Return [x, y] of the center of cell containing provided text 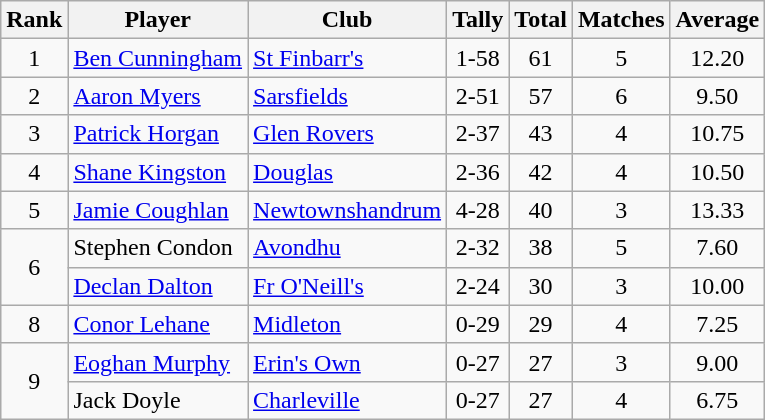
2-32 [478, 248]
Aaron Myers [158, 96]
Rank [34, 20]
12.20 [718, 58]
42 [541, 172]
Charleville [348, 400]
10.00 [718, 286]
6.75 [718, 400]
7.60 [718, 248]
Ben Cunningham [158, 58]
10.50 [718, 172]
1 [34, 58]
2-51 [478, 96]
Jamie Coughlan [158, 210]
43 [541, 134]
Erin's Own [348, 362]
Fr O'Neill's [348, 286]
St Finbarr's [348, 58]
Declan Dalton [158, 286]
Avondhu [348, 248]
0-29 [478, 324]
Club [348, 20]
Midleton [348, 324]
2 [34, 96]
Patrick Horgan [158, 134]
2-37 [478, 134]
9.50 [718, 96]
9.00 [718, 362]
4-28 [478, 210]
61 [541, 58]
Player [158, 20]
Glen Rovers [348, 134]
7.25 [718, 324]
2-36 [478, 172]
38 [541, 248]
Jack Doyle [158, 400]
Total [541, 20]
Shane Kingston [158, 172]
29 [541, 324]
2-24 [478, 286]
Conor Lehane [158, 324]
Eoghan Murphy [158, 362]
9 [34, 381]
Sarsfields [348, 96]
Douglas [348, 172]
Stephen Condon [158, 248]
40 [541, 210]
1-58 [478, 58]
Matches [621, 20]
Average [718, 20]
10.75 [718, 134]
Tally [478, 20]
8 [34, 324]
13.33 [718, 210]
30 [541, 286]
Newtownshandrum [348, 210]
57 [541, 96]
